Pinpoint the cell where the given text exists, returning its [x, y] midpoint coordinate. 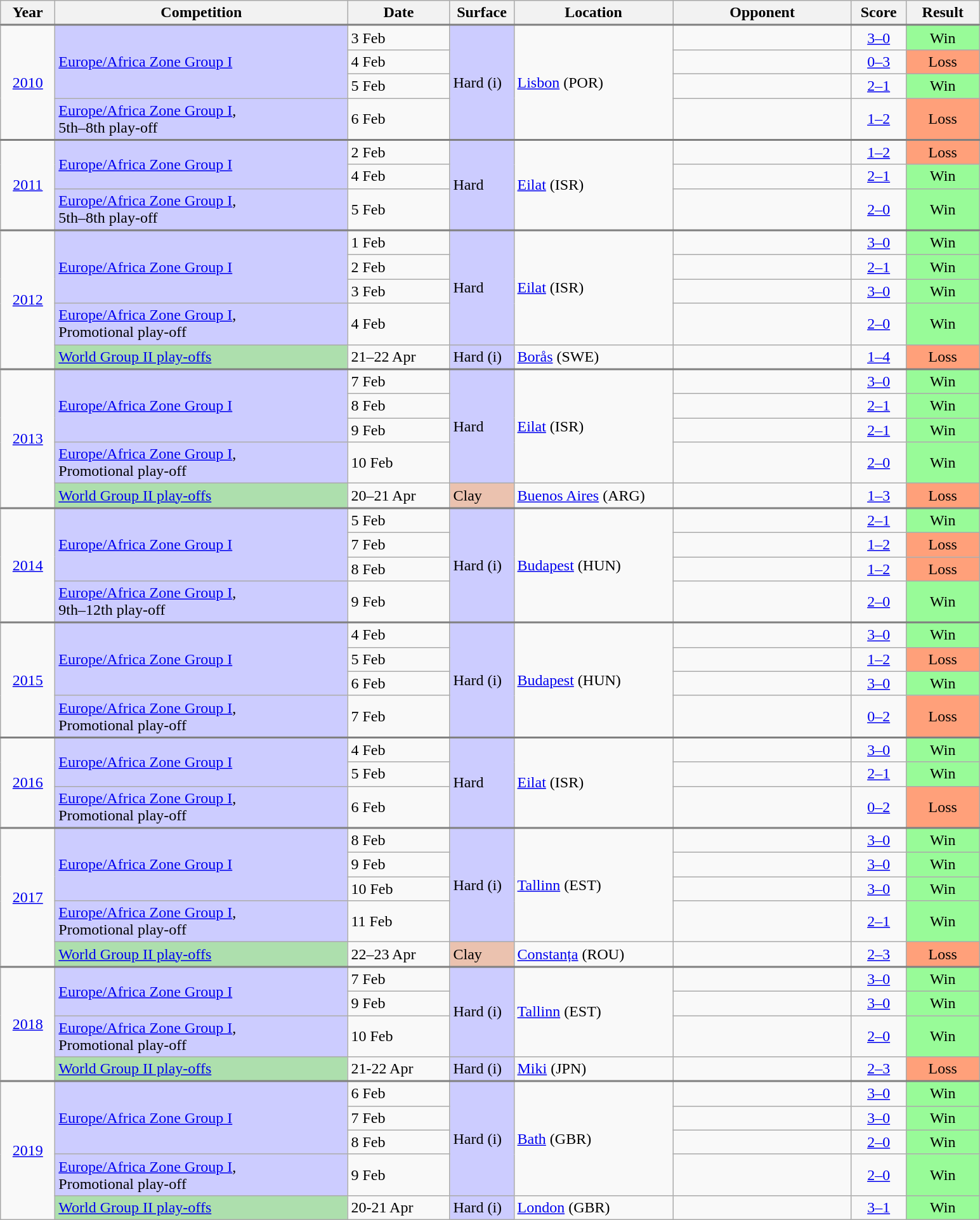
0–3 [879, 62]
Europe/Africa Zone Group I, 9th–12th play-off [202, 602]
1 Feb [398, 242]
Opponent [762, 13]
Result [943, 13]
2012 [28, 299]
1–4 [879, 357]
2013 [28, 439]
2014 [28, 566]
2016 [28, 783]
Surface [482, 13]
Constanța (ROU) [594, 954]
2010 [28, 82]
20–21 Apr [398, 496]
Competition [202, 13]
Borås (SWE) [594, 357]
Buenos Aires (ARG) [594, 496]
2011 [28, 185]
2019 [28, 1150]
Miki (JPN) [594, 1070]
20-21 Apr [398, 1207]
11 Feb [398, 921]
1–3 [879, 496]
22–23 Apr [398, 954]
2018 [28, 1024]
Date [398, 13]
2017 [28, 897]
2015 [28, 680]
21-22 Apr [398, 1070]
Score [879, 13]
Year [28, 13]
Lisbon (POR) [594, 82]
3–1 [879, 1207]
Bath (GBR) [594, 1138]
Location [594, 13]
London (GBR) [594, 1207]
21–22 Apr [398, 357]
